Provide the [X, Y] coordinate of the cell's center where the given text is located.  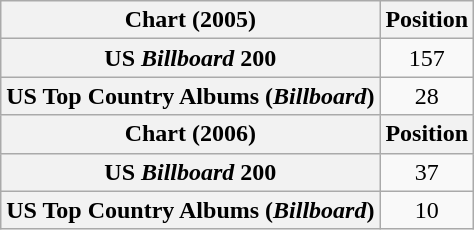
Chart (2006) [190, 134]
157 [427, 58]
28 [427, 96]
37 [427, 172]
10 [427, 210]
Chart (2005) [190, 20]
